Detect which cell encompasses the target text, then output its [X, Y] center coordinate. 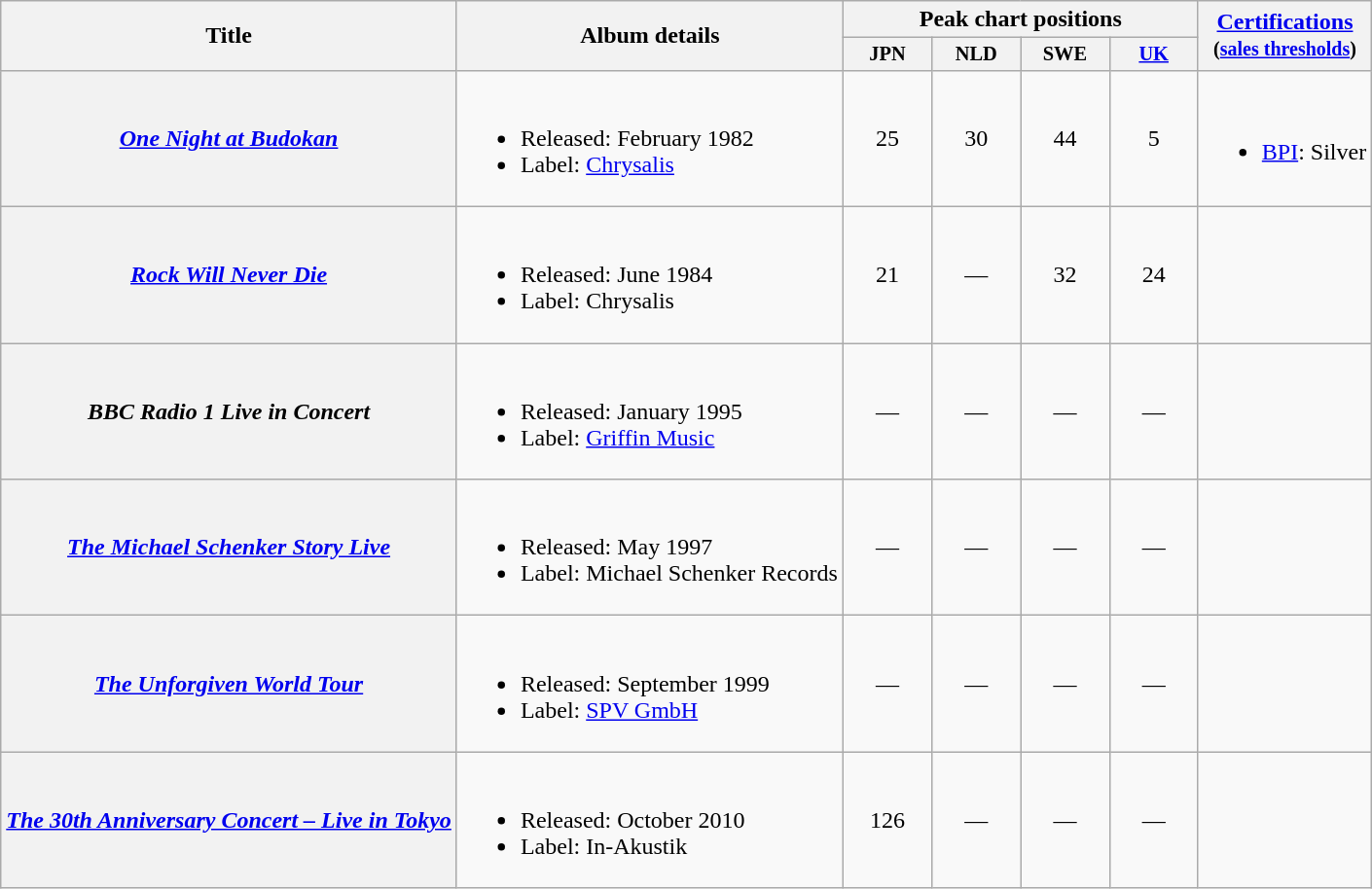
SWE [1065, 54]
Released: February 1982Label: Chrysalis [650, 138]
The Michael Schenker Story Live [230, 548]
The Unforgiven World Tour [230, 684]
21 [887, 275]
BPI: Silver [1284, 138]
Peak chart positions [1020, 19]
The 30th Anniversary Concert – Live in Tokyo [230, 820]
24 [1154, 275]
126 [887, 820]
Released: September 1999Label: SPV GmbH [650, 684]
Title [230, 36]
5 [1154, 138]
NLD [977, 54]
Released: January 1995Label: Griffin Music [650, 411]
BBC Radio 1 Live in Concert [230, 411]
Rock Will Never Die [230, 275]
Released: June 1984Label: Chrysalis [650, 275]
UK [1154, 54]
Released: October 2010Label: In-Akustik [650, 820]
32 [1065, 275]
44 [1065, 138]
JPN [887, 54]
30 [977, 138]
Released: May 1997Label: Michael Schenker Records [650, 548]
Album details [650, 36]
Certifications(sales thresholds) [1284, 36]
25 [887, 138]
One Night at Budokan [230, 138]
